Determine the (x, y) coordinate at the center of the cell enclosing the given text.  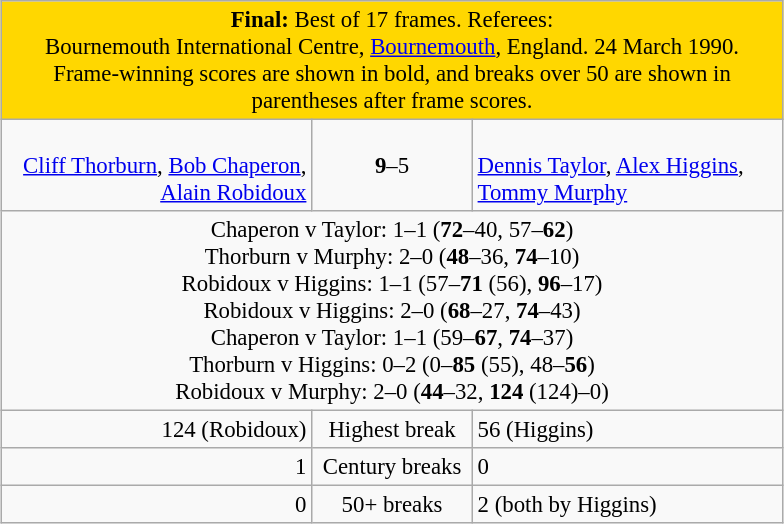
124 (Robidoux) (156, 430)
1 (156, 467)
Century breaks (392, 467)
Highest break (392, 430)
2 (both by Higgins) (628, 505)
Dennis Taylor, Alex Higgins, Tommy Murphy (628, 166)
Cliff Thorburn, Bob Chaperon, Alain Robidoux (156, 166)
56 (Higgins) (628, 430)
50+ breaks (392, 505)
9–5 (392, 166)
